Search for the cell housing the specified text and yield its [x, y] center coordinate. 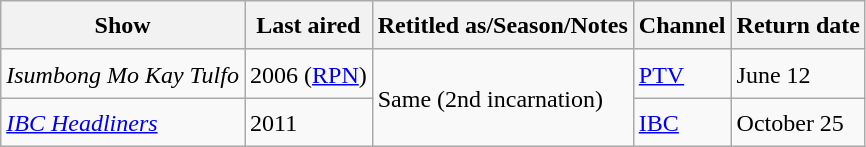
October 25 [798, 122]
Same (2nd incarnation) [502, 98]
Show [123, 26]
June 12 [798, 74]
Retitled as/Season/Notes [502, 26]
Channel [682, 26]
PTV [682, 74]
IBC Headliners [123, 122]
2006 (RPN) [308, 74]
Last aired [308, 26]
Return date [798, 26]
2011 [308, 122]
Isumbong Mo Kay Tulfo [123, 74]
IBC [682, 122]
